Find where the given text appears and provide that cell's center as [X, Y] coordinate. 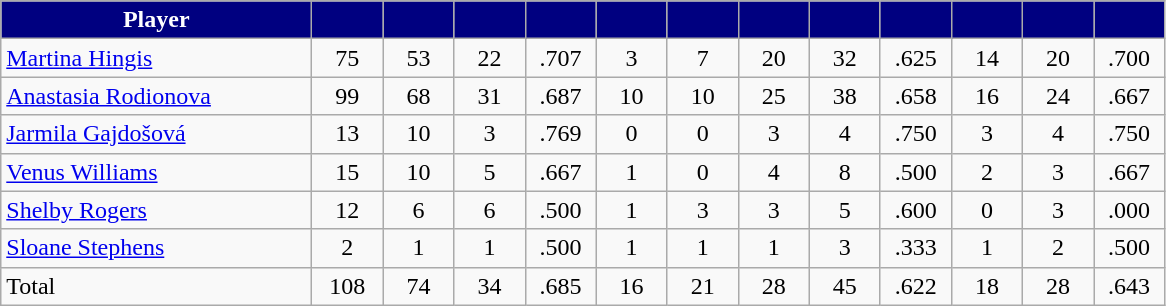
108 [348, 286]
75 [348, 58]
38 [844, 96]
.707 [560, 58]
.685 [560, 286]
.600 [916, 210]
31 [490, 96]
.643 [1130, 286]
99 [348, 96]
.333 [916, 248]
.000 [1130, 210]
32 [844, 58]
8 [844, 172]
.700 [1130, 58]
.625 [916, 58]
15 [348, 172]
Player [156, 20]
Anastasia Rodionova [156, 96]
Shelby Rogers [156, 210]
13 [348, 134]
Jarmila Gajdošová [156, 134]
Martina Hingis [156, 58]
24 [1058, 96]
22 [490, 58]
18 [986, 286]
.769 [560, 134]
.687 [560, 96]
Venus Williams [156, 172]
68 [418, 96]
14 [986, 58]
25 [774, 96]
74 [418, 286]
45 [844, 286]
53 [418, 58]
.658 [916, 96]
.622 [916, 286]
12 [348, 210]
Sloane Stephens [156, 248]
Total [156, 286]
7 [702, 58]
34 [490, 286]
21 [702, 286]
